For the text-containing cell, return its midpoint in (x, y) coordinate format. 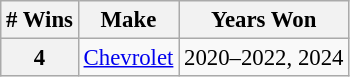
2020–2022, 2024 (264, 58)
# Wins (40, 20)
Years Won (264, 20)
Chevrolet (128, 58)
Make (128, 20)
4 (40, 58)
